For the text-containing cell, return its midpoint in [X, Y] coordinate format. 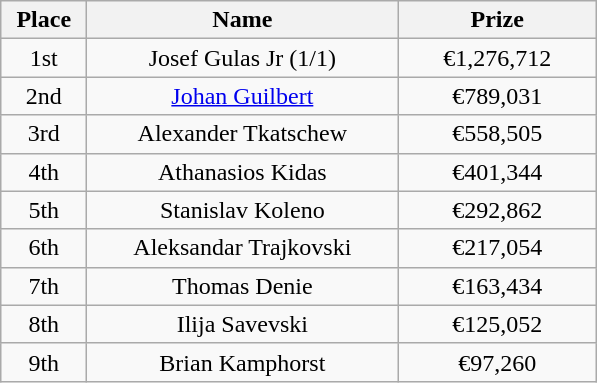
€163,434 [498, 286]
7th [44, 286]
Alexander Tkatschew [242, 134]
Athanasios Kidas [242, 172]
€401,344 [498, 172]
Prize [498, 20]
5th [44, 210]
4th [44, 172]
Name [242, 20]
2nd [44, 96]
€558,505 [498, 134]
Aleksandar Trajkovski [242, 248]
9th [44, 362]
3rd [44, 134]
€1,276,712 [498, 58]
€125,052 [498, 324]
Johan Guilbert [242, 96]
€97,260 [498, 362]
1st [44, 58]
Thomas Denie [242, 286]
8th [44, 324]
€292,862 [498, 210]
€217,054 [498, 248]
6th [44, 248]
Josef Gulas Jr (1/1) [242, 58]
Stanislav Koleno [242, 210]
€789,031 [498, 96]
Ilija Savevski [242, 324]
Brian Kamphorst [242, 362]
Place [44, 20]
